Capture the cell that displays the provided text and extract its [x, y] central coordinate. 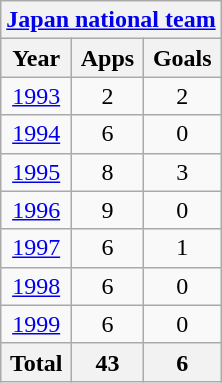
1993 [36, 96]
1994 [36, 134]
1996 [36, 210]
1998 [36, 286]
Total [36, 362]
9 [108, 210]
8 [108, 172]
Year [36, 58]
1 [182, 248]
1997 [36, 248]
3 [182, 172]
Japan national team [111, 20]
Goals [182, 58]
1999 [36, 324]
43 [108, 362]
Apps [108, 58]
1995 [36, 172]
